Output the [X, Y] coordinate of the center of the cell containing the given text.  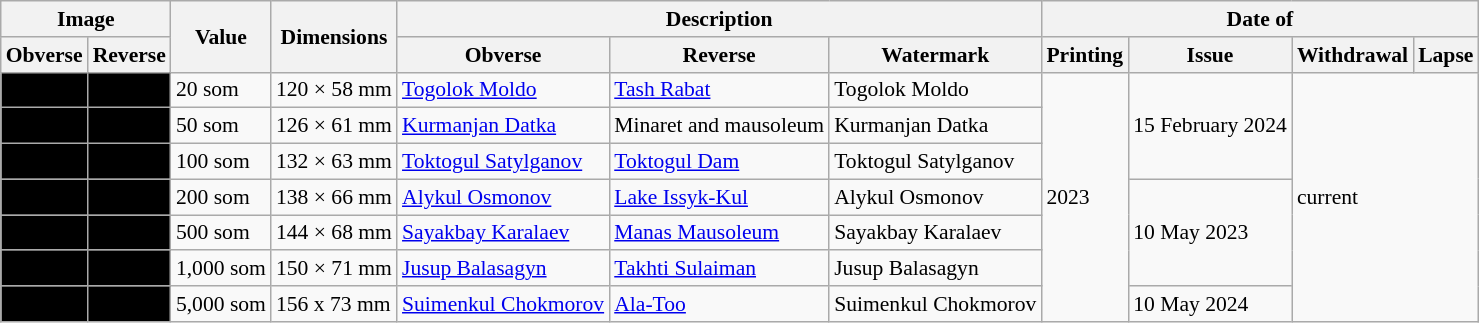
2023 [1084, 196]
50 som [221, 126]
138 × 66 mm [334, 197]
Ala-Too [719, 304]
200 som [221, 197]
Toktogul Dam [719, 162]
Value [221, 36]
Issue [1210, 55]
10 May 2024 [1210, 304]
500 som [221, 233]
5,000 som [221, 304]
Withdrawal [1352, 55]
150 × 71 mm [334, 269]
Takhti Sulaiman [719, 269]
Image [86, 19]
Minaret and mausoleum [719, 126]
20 som [221, 90]
Dimensions [334, 36]
Description [719, 19]
144 × 68 mm [334, 233]
1,000 som [221, 269]
120 × 58 mm [334, 90]
current [1386, 196]
Lapse [1446, 55]
Lake Issyk-Kul [719, 197]
Tash Rabat [719, 90]
Printing [1084, 55]
132 × 63 mm [334, 162]
Date of [1260, 19]
126 × 61 mm [334, 126]
100 som [221, 162]
Manas Mausoleum [719, 233]
15 February 2024 [1210, 126]
156 x 73 mm [334, 304]
10 May 2023 [1210, 232]
Watermark [935, 55]
